Scan for the cell matching the given text and deliver its (X, Y) coordinate at center. 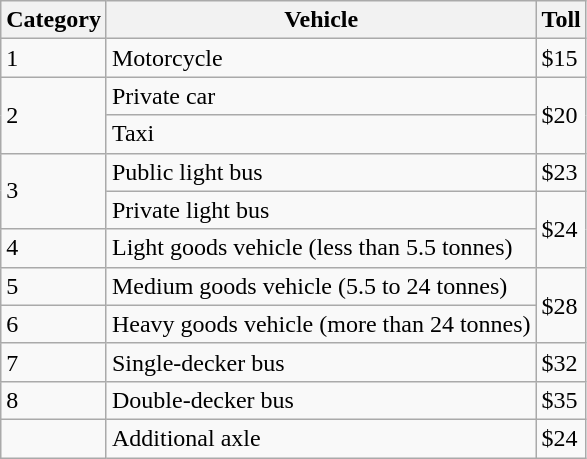
8 (54, 400)
Vehicle (321, 20)
2 (54, 115)
$23 (561, 172)
7 (54, 362)
$15 (561, 58)
Category (54, 20)
3 (54, 191)
Light goods vehicle (less than 5.5 tonnes) (321, 248)
Public light bus (321, 172)
6 (54, 324)
Additional axle (321, 438)
$28 (561, 305)
Taxi (321, 134)
Double-decker bus (321, 400)
Single-decker bus (321, 362)
Heavy goods vehicle (more than 24 tonnes) (321, 324)
$35 (561, 400)
$32 (561, 362)
1 (54, 58)
5 (54, 286)
Motorcycle (321, 58)
Private car (321, 96)
$20 (561, 115)
Private light bus (321, 210)
Toll (561, 20)
Medium goods vehicle (5.5 to 24 tonnes) (321, 286)
4 (54, 248)
